Capture the cell that displays the provided text and extract its (X, Y) central coordinate. 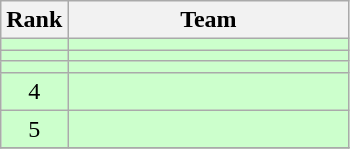
Rank (34, 20)
4 (34, 91)
5 (34, 129)
Team (208, 20)
